Pinpoint the cell where the given text exists, returning its (x, y) midpoint coordinate. 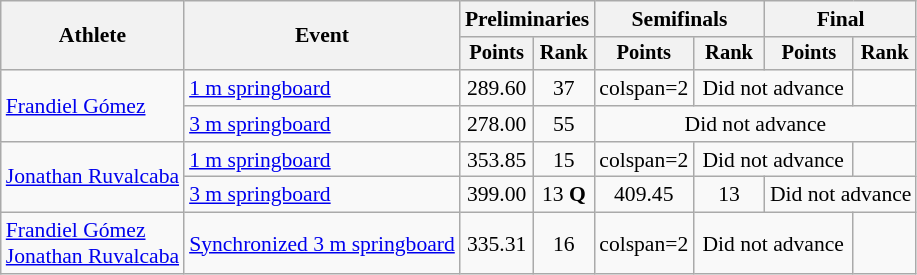
13 (729, 195)
Preliminaries (527, 19)
Synchronized 3 m springboard (322, 244)
16 (564, 244)
Jonathan Ruvalcaba (92, 178)
Athlete (92, 36)
335.31 (497, 244)
55 (564, 124)
15 (564, 160)
289.60 (497, 88)
278.00 (497, 124)
353.85 (497, 160)
37 (564, 88)
409.45 (644, 195)
Frandiel Gómez Jonathan Ruvalcaba (92, 244)
Event (322, 36)
399.00 (497, 195)
Frandiel Gómez (92, 106)
Final (841, 19)
13 Q (564, 195)
Semifinals (680, 19)
